Provide the (x, y) coordinate of the cell's center where the given text is located.  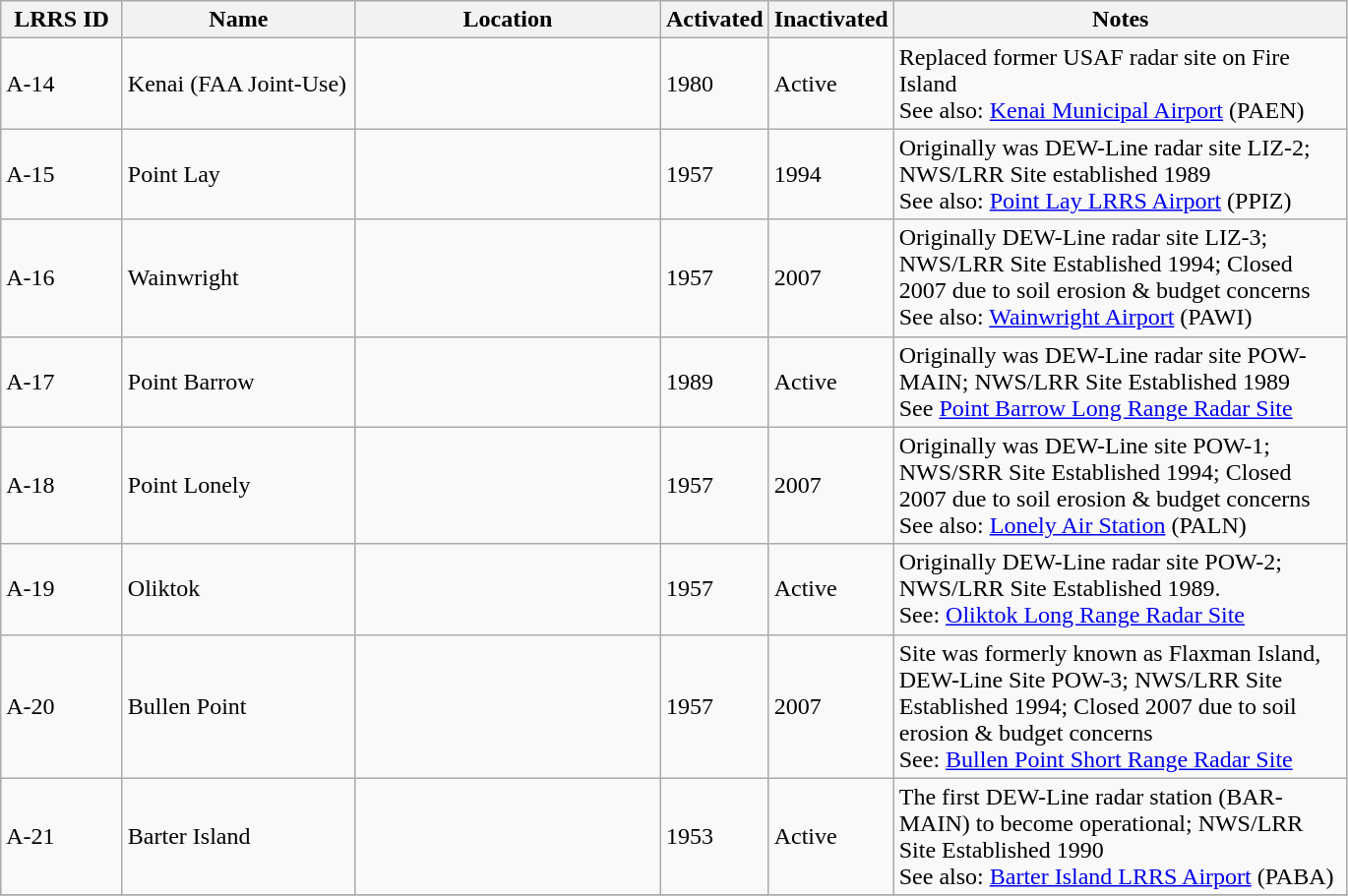
Replaced former USAF radar site on Fire IslandSee also: Kenai Municipal Airport (PAEN) (1120, 84)
A-16 (62, 277)
Point Barrow (238, 382)
Notes (1120, 20)
Location (508, 20)
Originally DEW-Line radar site POW-2; NWS/LRR Site Established 1989.See: Oliktok Long Range Radar Site (1120, 589)
LRRS ID (62, 20)
Barter Island (238, 836)
A-20 (62, 706)
The first DEW-Line radar station (BAR-MAIN) to become operational; NWS/LRR Site Established 1990See also: Barter Island LRRS Airport (PABA) (1120, 836)
1953 (714, 836)
Originally was DEW-Line radar site POW-MAIN; NWS/LRR Site Established 1989See Point Barrow Long Range Radar Site (1120, 382)
Point Lonely (238, 486)
1980 (714, 84)
1994 (830, 174)
Kenai (FAA Joint-Use) (238, 84)
Name (238, 20)
A-17 (62, 382)
Originally was DEW-Line radar site LIZ-2; NWS/LRR Site established 1989See also: Point Lay LRRS Airport (PPIZ) (1120, 174)
A-19 (62, 589)
A-15 (62, 174)
1989 (714, 382)
Point Lay (238, 174)
A-21 (62, 836)
Oliktok (238, 589)
A-18 (62, 486)
Wainwright (238, 277)
Inactivated (830, 20)
Activated (714, 20)
Bullen Point (238, 706)
A-14 (62, 84)
